Pinpoint the cell where the given text exists, returning its [X, Y] midpoint coordinate. 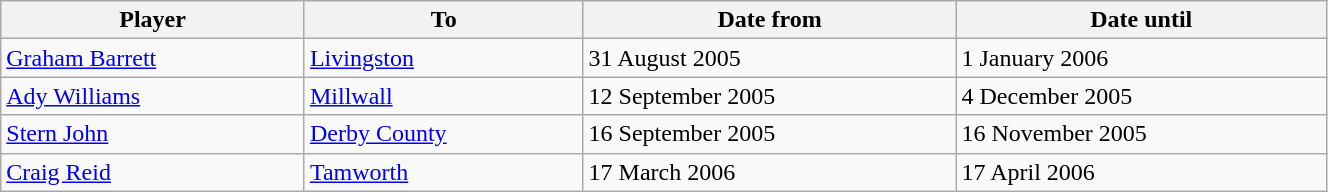
Date until [1141, 20]
Player [153, 20]
31 August 2005 [770, 58]
12 September 2005 [770, 96]
Graham Barrett [153, 58]
Tamworth [444, 172]
To [444, 20]
16 September 2005 [770, 134]
Millwall [444, 96]
1 January 2006 [1141, 58]
Livingston [444, 58]
Ady Williams [153, 96]
4 December 2005 [1141, 96]
Derby County [444, 134]
16 November 2005 [1141, 134]
Craig Reid [153, 172]
Stern John [153, 134]
17 April 2006 [1141, 172]
17 March 2006 [770, 172]
Date from [770, 20]
